Identify which cell holds the provided text, then report its (x, y) central coordinate. 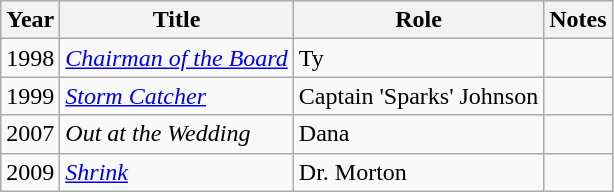
Role (418, 20)
Out at the Wedding (177, 134)
Captain 'Sparks' Johnson (418, 96)
Dr. Morton (418, 172)
2007 (30, 134)
1999 (30, 96)
Title (177, 20)
Shrink (177, 172)
Chairman of the Board (177, 58)
Year (30, 20)
Notes (578, 20)
2009 (30, 172)
Dana (418, 134)
1998 (30, 58)
Storm Catcher (177, 96)
Ty (418, 58)
